Search for the cell housing the specified text and yield its [x, y] center coordinate. 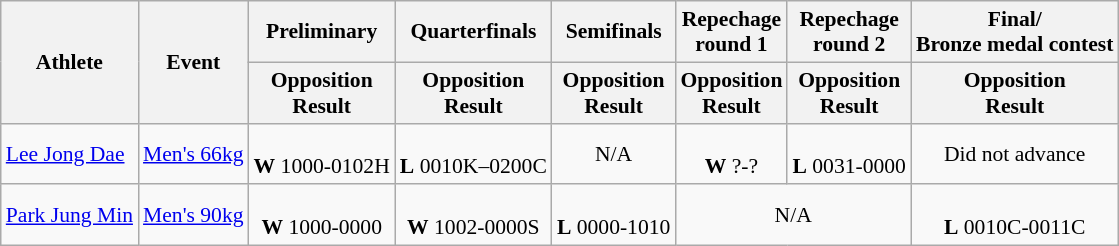
W 1000-0102H [322, 154]
L 0000-1010 [614, 216]
L 0031-0000 [848, 154]
W ?-? [731, 154]
Event [194, 62]
Men's 66kg [194, 154]
Men's 90kg [194, 216]
Did not advance [1015, 154]
Athlete [70, 62]
W 1002-0000S [474, 216]
W 1000-0000 [322, 216]
Preliminary [322, 32]
Park Jung Min [70, 216]
Repechage round 1 [731, 32]
L 0010K–0200C [474, 154]
Repechage round 2 [848, 32]
Semifinals [614, 32]
Quarterfinals [474, 32]
L 0010C-0011C [1015, 216]
Lee Jong Dae [70, 154]
Final/Bronze medal contest [1015, 32]
